Pinpoint the cell where the given text exists, returning its [X, Y] midpoint coordinate. 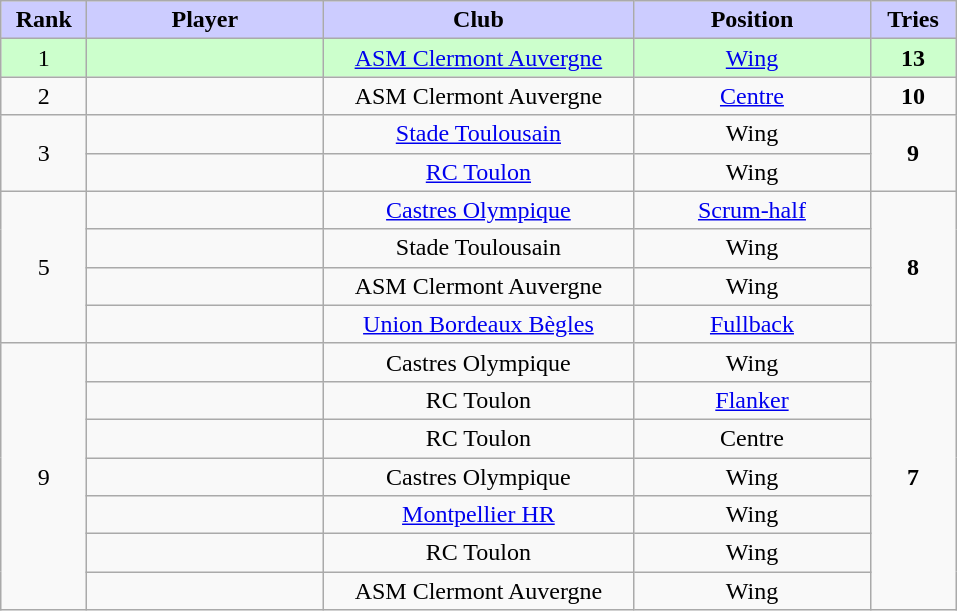
Club [478, 20]
Scrum-half [752, 210]
Union Bordeaux Bègles [478, 324]
Flanker [752, 400]
Tries [913, 20]
8 [913, 267]
7 [913, 476]
10 [913, 96]
Montpellier HR [478, 515]
3 [44, 153]
Position [752, 20]
Player [205, 20]
Rank [44, 20]
2 [44, 96]
5 [44, 267]
13 [913, 58]
Fullback [752, 324]
1 [44, 58]
